Return (x, y) of the center of cell containing provided text 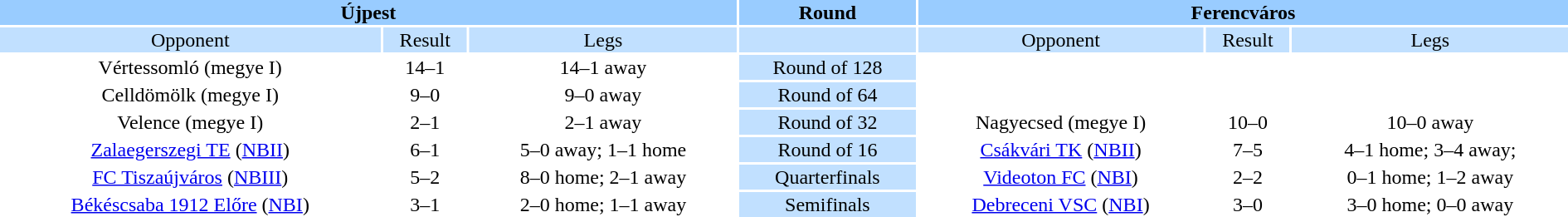
Vértessomló (megye I) (190, 67)
Csákvári TK (NBII) (1060, 150)
Round of 16 (828, 150)
8–0 home; 2–1 away (603, 177)
Round of 64 (828, 95)
Round of 128 (828, 67)
5–0 away; 1–1 home (603, 150)
Nagyecsed (megye I) (1060, 122)
9–0 (425, 95)
0–1 home; 1–2 away (1430, 177)
3–0 home; 0–0 away (1430, 205)
10–0 away (1430, 122)
Zalaegerszegi TE (NBII) (190, 150)
Újpest (368, 12)
Videoton FC (NBI) (1060, 177)
3–0 (1248, 205)
5–2 (425, 177)
2–2 (1248, 177)
Ferencváros (1243, 12)
4–1 home; 3–4 away; (1430, 150)
Békéscsaba 1912 Előre (NBI) (190, 205)
14–1 away (603, 67)
2–1 away (603, 122)
9–0 away (603, 95)
Round (828, 12)
14–1 (425, 67)
6–1 (425, 150)
Debreceni VSC (NBI) (1060, 205)
2–1 (425, 122)
Celldömölk (megye I) (190, 95)
2–0 home; 1–1 away (603, 205)
Velence (megye I) (190, 122)
Quarterfinals (828, 177)
Round of 32 (828, 122)
Semifinals (828, 205)
FC Tiszaújváros (NBIII) (190, 177)
10–0 (1248, 122)
7–5 (1248, 150)
3–1 (425, 205)
